From the cell containing the given text, extract its center point as [X, Y] coordinate. 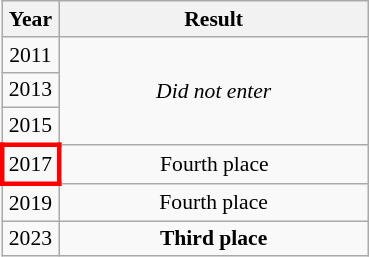
2017 [30, 164]
2011 [30, 55]
Third place [214, 239]
2015 [30, 126]
Result [214, 19]
Did not enter [214, 91]
2013 [30, 90]
2023 [30, 239]
2019 [30, 202]
Year [30, 19]
